Find where the given text appears and provide that cell's center as (x, y) coordinate. 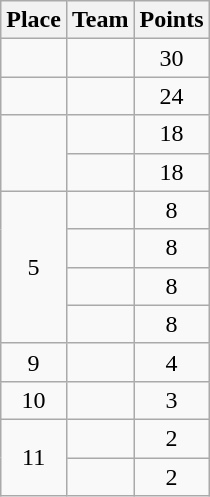
24 (172, 96)
4 (172, 362)
Place (34, 20)
Points (172, 20)
11 (34, 457)
5 (34, 267)
10 (34, 400)
9 (34, 362)
30 (172, 58)
3 (172, 400)
Team (100, 20)
